Return [X, Y] of the center of cell containing provided text 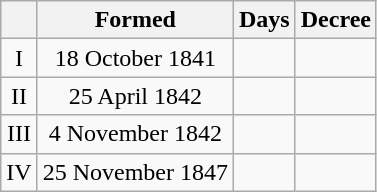
4 November 1842 [135, 134]
Formed [135, 20]
Decree [336, 20]
IV [19, 172]
III [19, 134]
Days [265, 20]
18 October 1841 [135, 58]
II [19, 96]
I [19, 58]
25 November 1847 [135, 172]
25 April 1842 [135, 96]
